Identify which cell holds the provided text, then report its [x, y] central coordinate. 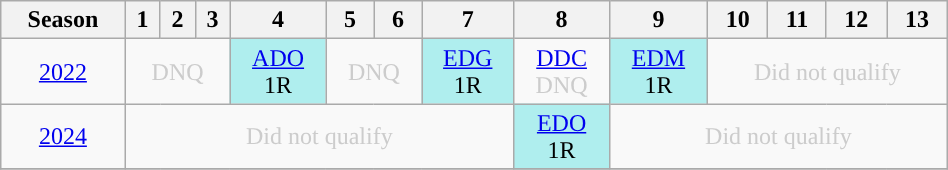
11 [797, 20]
Season [63, 20]
5 [350, 20]
2022 [63, 72]
DDCDNQ [562, 72]
9 [659, 20]
EDG1R [468, 72]
ADO1R [278, 72]
7 [468, 20]
EDO1R [562, 136]
2024 [63, 136]
1 [142, 20]
13 [918, 20]
8 [562, 20]
EDM1R [659, 72]
12 [856, 20]
6 [398, 20]
10 [737, 20]
4 [278, 20]
2 [178, 20]
3 [212, 20]
